Extract the (X, Y) coordinate from the center of the cell holding the provided text.  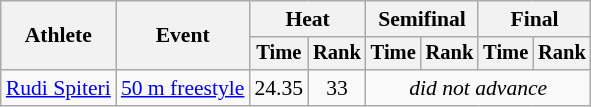
Final (534, 19)
Event (183, 36)
Rudi Spiteri (58, 88)
Semifinal (422, 19)
did not advance (478, 88)
24.35 (278, 88)
33 (337, 88)
Heat (307, 19)
Athlete (58, 36)
50 m freestyle (183, 88)
